Locate the cell with the specified text and output its [X, Y] center coordinate. 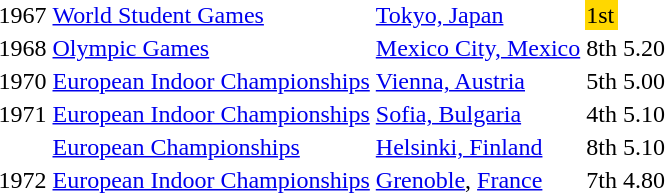
4th [602, 114]
Vienna, Austria [478, 81]
World Student Games [211, 15]
Olympic Games [211, 48]
Tokyo, Japan [478, 15]
Mexico City, Mexico [478, 48]
1st [602, 15]
5th [602, 81]
Sofia, Bulgaria [478, 114]
European Championships [211, 147]
Helsinki, Finland [478, 147]
